Provide the [X, Y] coordinate of the cell's center where the given text is located.  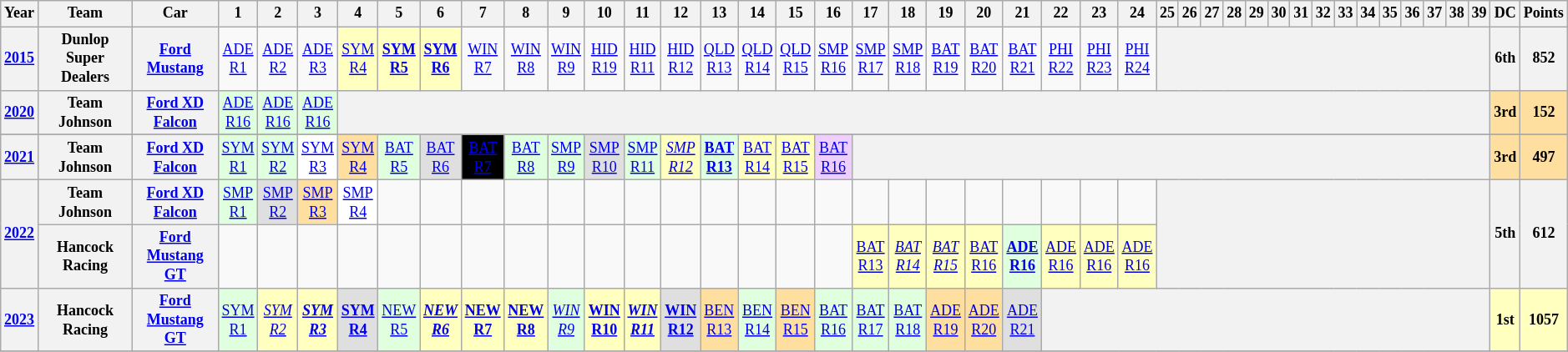
31 [1301, 13]
34 [1368, 13]
852 [1545, 58]
12 [681, 13]
QLDR14 [757, 58]
7 [483, 13]
SMPR10 [604, 158]
ADER19 [946, 319]
ADER1 [238, 58]
2020 [20, 113]
SMPR12 [681, 158]
BENR14 [757, 319]
Team [85, 13]
8 [526, 13]
BATR6 [441, 158]
DC [1505, 13]
NEWR5 [399, 319]
1057 [1545, 319]
10 [604, 13]
WINR12 [681, 319]
26 [1189, 13]
ADER3 [318, 58]
20 [984, 13]
SMPR11 [643, 158]
NEWR8 [526, 319]
PHIR24 [1137, 58]
2015 [20, 58]
SMPR16 [833, 58]
SMPR3 [318, 202]
13 [719, 13]
17 [870, 13]
BATR20 [984, 58]
Ford Mustang [175, 58]
37 [1434, 13]
23 [1099, 13]
QLDR13 [719, 58]
SMPR17 [870, 58]
BATR17 [870, 319]
NEWR6 [441, 319]
39 [1479, 13]
21 [1022, 13]
SYMR5 [399, 58]
6th [1505, 58]
28 [1234, 13]
SMPR1 [238, 202]
16 [833, 13]
33 [1346, 13]
36 [1413, 13]
2022 [20, 234]
SMPR9 [566, 158]
Points [1545, 13]
ADER2 [278, 58]
15 [796, 13]
ADER21 [1022, 319]
Car [175, 13]
SYMR6 [441, 58]
BATR18 [908, 319]
29 [1256, 13]
BATR5 [399, 158]
5 [399, 13]
1 [238, 13]
5th [1505, 234]
QLDR15 [796, 58]
19 [946, 13]
BATR19 [946, 58]
WINR7 [483, 58]
SMPR2 [278, 202]
22 [1061, 13]
WINR11 [643, 319]
HIDR12 [681, 58]
497 [1545, 158]
25 [1167, 13]
38 [1458, 13]
9 [566, 13]
WINR8 [526, 58]
SMPR18 [908, 58]
Year [20, 13]
11 [643, 13]
27 [1212, 13]
18 [908, 13]
32 [1323, 13]
30 [1279, 13]
SMPR4 [357, 202]
BATR8 [526, 158]
NEWR7 [483, 319]
ADER20 [984, 319]
Dunlop Super Dealers [85, 58]
2023 [20, 319]
2 [278, 13]
6 [441, 13]
4 [357, 13]
35 [1391, 13]
612 [1545, 234]
HIDR19 [604, 58]
14 [757, 13]
HIDR11 [643, 58]
152 [1545, 113]
PHIR23 [1099, 58]
BENR13 [719, 319]
WINR10 [604, 319]
3 [318, 13]
BATR21 [1022, 58]
BENR15 [796, 319]
2021 [20, 158]
24 [1137, 13]
1st [1505, 319]
PHIR22 [1061, 58]
BATR7 [483, 158]
